Determine the [x, y] coordinate at the center of the cell enclosing the given text.  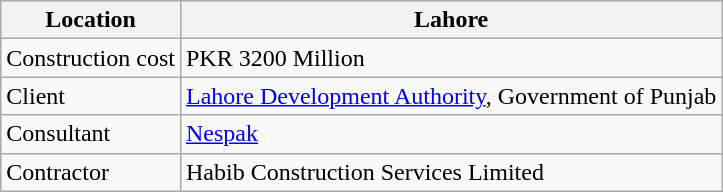
Lahore Development Authority, Government of Punjab [450, 96]
Construction cost [91, 58]
Nespak [450, 134]
Lahore [450, 20]
Client [91, 96]
Contractor [91, 172]
Habib Construction Services Limited [450, 172]
Location [91, 20]
PKR 3200 Million [450, 58]
Consultant [91, 134]
